Find where the given text appears and provide that cell's center as [x, y] coordinate. 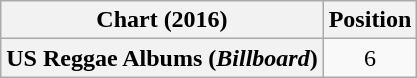
Position [370, 20]
6 [370, 58]
US Reggae Albums (Billboard) [162, 58]
Chart (2016) [162, 20]
